Provide the [X, Y] coordinate of the cell's center where the given text is located.  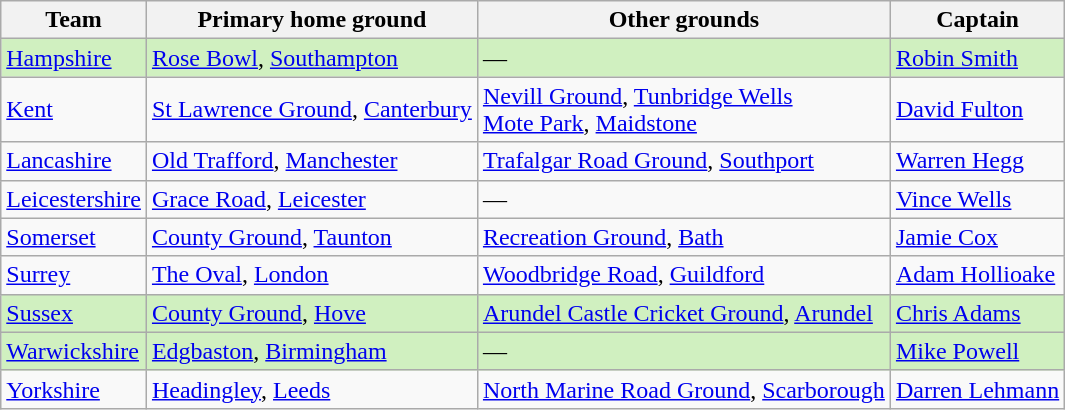
St Lawrence Ground, Canterbury [312, 110]
Robin Smith [977, 58]
North Marine Road Ground, Scarborough [684, 389]
Other grounds [684, 20]
Kent [74, 110]
Somerset [74, 237]
Arundel Castle Cricket Ground, Arundel [684, 313]
Sussex [74, 313]
Edgbaston, Birmingham [312, 351]
Nevill Ground, Tunbridge WellsMote Park, Maidstone [684, 110]
Yorkshire [74, 389]
Jamie Cox [977, 237]
Chris Adams [977, 313]
Team [74, 20]
Primary home ground [312, 20]
Adam Hollioake [977, 275]
Woodbridge Road, Guildford [684, 275]
Hampshire [74, 58]
County Ground, Taunton [312, 237]
Trafalgar Road Ground, Southport [684, 161]
County Ground, Hove [312, 313]
Vince Wells [977, 199]
Rose Bowl, Southampton [312, 58]
Captain [977, 20]
Warren Hegg [977, 161]
Mike Powell [977, 351]
Headingley, Leeds [312, 389]
Lancashire [74, 161]
Grace Road, Leicester [312, 199]
Recreation Ground, Bath [684, 237]
The Oval, London [312, 275]
Warwickshire [74, 351]
Old Trafford, Manchester [312, 161]
Darren Lehmann [977, 389]
Leicestershire [74, 199]
Surrey [74, 275]
David Fulton [977, 110]
